Determine the [X, Y] coordinate at the center of the cell enclosing the given text.  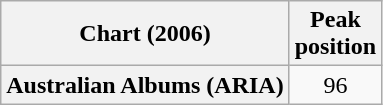
Australian Albums (ARIA) [145, 85]
96 [335, 85]
Peakposition [335, 34]
Chart (2006) [145, 34]
